Pinpoint the cell where the given text exists, returning its [X, Y] midpoint coordinate. 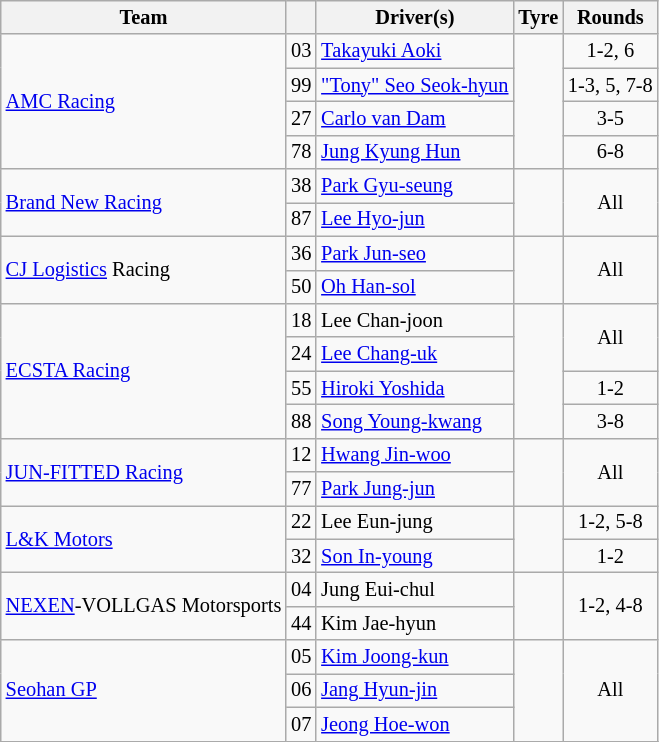
Jeong Hoe-won [414, 724]
Rounds [610, 17]
Lee Hyo-jun [414, 219]
Hiroki Yoshida [414, 388]
Jung Eui-chul [414, 589]
3-8 [610, 421]
3-5 [610, 118]
Jang Hyun-jin [414, 690]
32 [301, 556]
04 [301, 589]
CJ Logistics Racing [144, 270]
50 [301, 287]
77 [301, 489]
Jung Kyung Hun [414, 152]
22 [301, 522]
44 [301, 623]
Hwang Jin-woo [414, 455]
88 [301, 421]
24 [301, 354]
03 [301, 51]
Lee Eun-jung [414, 522]
Kim Jae-hyun [414, 623]
36 [301, 253]
L&K Motors [144, 538]
Oh Han-sol [414, 287]
78 [301, 152]
Tyre [538, 17]
Lee Chang-uk [414, 354]
06 [301, 690]
18 [301, 320]
12 [301, 455]
Kim Joong-kun [414, 657]
99 [301, 85]
1-2, 6 [610, 51]
27 [301, 118]
07 [301, 724]
55 [301, 388]
Son In-young [414, 556]
"Tony" Seo Seok-hyun [414, 85]
NEXEN-VOLLGAS Motorsports [144, 606]
ECSTA Racing [144, 370]
Seohan GP [144, 690]
Song Young-kwang [414, 421]
05 [301, 657]
Brand New Racing [144, 202]
Park Gyu-seung [414, 186]
38 [301, 186]
1-2, 4-8 [610, 606]
AMC Racing [144, 102]
1-2, 5-8 [610, 522]
1-3, 5, 7-8 [610, 85]
Carlo van Dam [414, 118]
JUN-FITTED Racing [144, 472]
Takayuki Aoki [414, 51]
6-8 [610, 152]
Driver(s) [414, 17]
87 [301, 219]
Park Jun-seo [414, 253]
Park Jung-jun [414, 489]
Lee Chan-joon [414, 320]
Team [144, 17]
